Return (X, Y) of the center of cell containing provided text 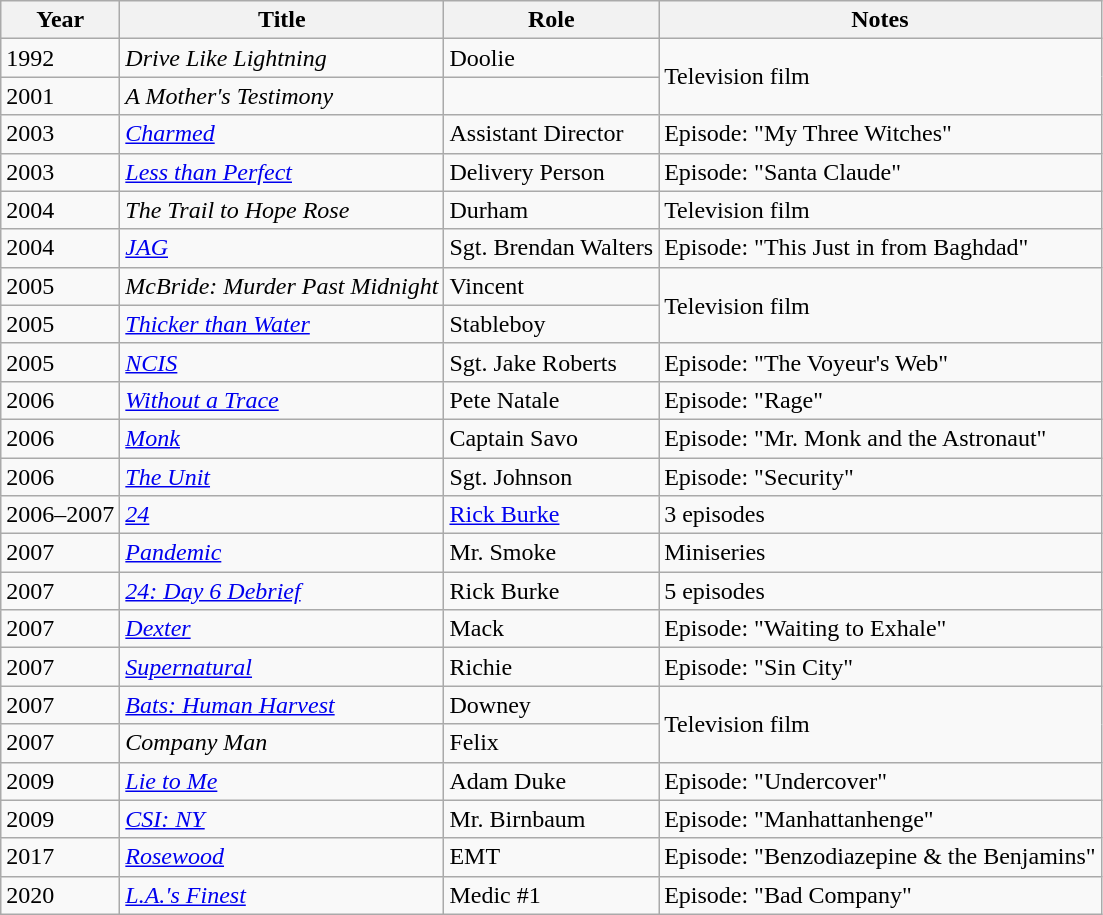
5 episodes (880, 591)
NCIS (282, 362)
Captain Savo (552, 438)
The Unit (282, 477)
Episode: "Mr. Monk and the Astronaut" (880, 438)
24 (282, 515)
Downey (552, 705)
Felix (552, 743)
2006–2007 (60, 515)
Dexter (282, 629)
McBride: Murder Past Midnight (282, 286)
JAG (282, 248)
L.A.'s Finest (282, 895)
2001 (60, 96)
Mr. Birnbaum (552, 819)
Medic #1 (552, 895)
Episode: "The Voyeur's Web" (880, 362)
Delivery Person (552, 172)
Sgt. Brendan Walters (552, 248)
Mack (552, 629)
Miniseries (880, 553)
Sgt. Johnson (552, 477)
Title (282, 20)
Episode: "Security" (880, 477)
Episode: "Rage" (880, 400)
Stableboy (552, 324)
1992 (60, 58)
Mr. Smoke (552, 553)
A Mother's Testimony (282, 96)
Notes (880, 20)
Episode: "This Just in from Baghdad" (880, 248)
Doolie (552, 58)
The Trail to Hope Rose (282, 210)
Company Man (282, 743)
Episode: "Sin City" (880, 667)
Lie to Me (282, 781)
Year (60, 20)
Sgt. Jake Roberts (552, 362)
CSI: NY (282, 819)
Durham (552, 210)
2017 (60, 857)
Pandemic (282, 553)
EMT (552, 857)
Episode: "My Three Witches" (880, 134)
Richie (552, 667)
Less than Perfect (282, 172)
Episode: "Undercover" (880, 781)
Rosewood (282, 857)
Without a Trace (282, 400)
24: Day 6 Debrief (282, 591)
Assistant Director (552, 134)
Vincent (552, 286)
Supernatural (282, 667)
Episode: "Manhattanhenge" (880, 819)
Episode: "Waiting to Exhale" (880, 629)
Role (552, 20)
2020 (60, 895)
Monk (282, 438)
Adam Duke (552, 781)
Episode: "Santa Claude" (880, 172)
Pete Natale (552, 400)
Episode: "Benzodiazepine & the Benjamins" (880, 857)
Thicker than Water (282, 324)
Charmed (282, 134)
Bats: Human Harvest (282, 705)
Episode: "Bad Company" (880, 895)
3 episodes (880, 515)
Drive Like Lightning (282, 58)
